Scan for the cell matching the given text and deliver its [x, y] coordinate at center. 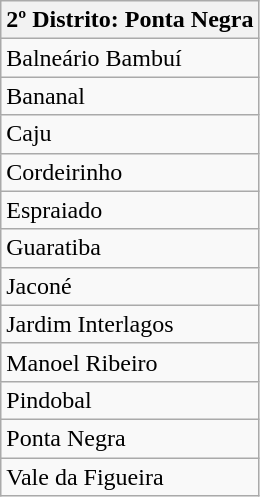
Espraiado [130, 210]
Jardim Interlagos [130, 324]
Pindobal [130, 400]
Vale da Figueira [130, 477]
2º Distrito: Ponta Negra [130, 20]
Bananal [130, 96]
Balneário Bambuí [130, 58]
Ponta Negra [130, 438]
Jaconé [130, 286]
Manoel Ribeiro [130, 362]
Cordeirinho [130, 172]
Guaratiba [130, 248]
Caju [130, 134]
